Extract the [X, Y] coordinate from the center of the cell holding the provided text.  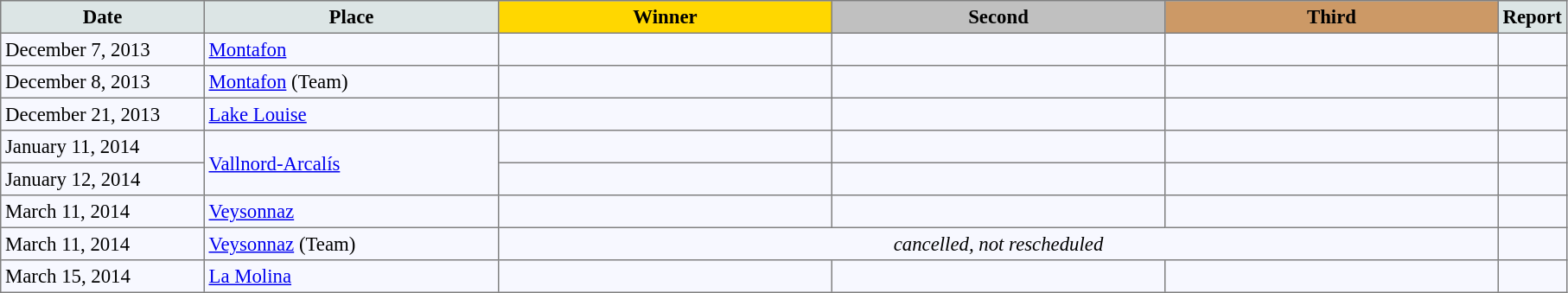
Third [1332, 17]
Date [103, 17]
December 21, 2013 [103, 114]
March 15, 2014 [103, 277]
La Molina [351, 277]
December 7, 2013 [103, 49]
Veysonnaz (Team) [351, 244]
January 12, 2014 [103, 179]
Vallnord-Arcalís [351, 162]
Second [998, 17]
December 8, 2013 [103, 82]
Place [351, 17]
Montafon (Team) [351, 82]
Veysonnaz [351, 212]
Winner [666, 17]
January 11, 2014 [103, 147]
Report [1532, 17]
Lake Louise [351, 114]
cancelled, not rescheduled [998, 244]
Montafon [351, 49]
